Return the (x, y) coordinate for the center point of the cell that contains the specified text.  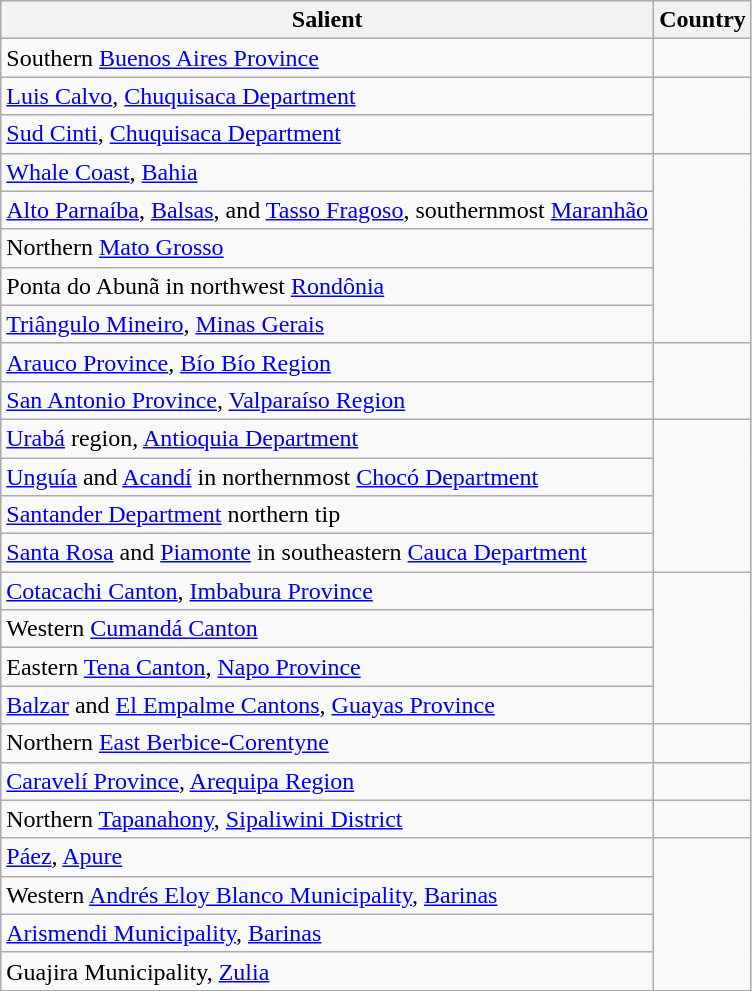
Unguía and Acandí in northernmost Chocó Department (328, 477)
Sud Cinti, Chuquisaca Department (328, 134)
Triângulo Mineiro, Minas Gerais (328, 324)
Alto Parnaíba, Balsas, and Tasso Fragoso, southernmost Maranhão (328, 210)
Northern Mato Grosso (328, 248)
Northern East Berbice-Corentyne (328, 743)
Ponta do Abunã in northwest Rondônia (328, 286)
Santander Department northern tip (328, 515)
Country (703, 20)
Guajira Municipality, Zulia (328, 971)
Cotacachi Canton, Imbabura Province (328, 591)
Santa Rosa and Piamonte in southeastern Cauca Department (328, 553)
Southern Buenos Aires Province (328, 58)
Salient (328, 20)
Whale Coast, Bahia (328, 172)
San Antonio Province, Valparaíso Region (328, 400)
Balzar and El Empalme Cantons, Guayas Province (328, 705)
Western Andrés Eloy Blanco Municipality, Barinas (328, 895)
Northern Tapanahony, Sipaliwini District (328, 819)
Arismendi Municipality, Barinas (328, 933)
Western Cumandá Canton (328, 629)
Caravelí Province, Arequipa Region (328, 781)
Arauco Province, Bío Bío Region (328, 362)
Luis Calvo, Chuquisaca Department (328, 96)
Urabá region, Antioquia Department (328, 438)
Eastern Tena Canton, Napo Province (328, 667)
Páez, Apure (328, 857)
